Scan for the cell matching the given text and deliver its [x, y] coordinate at center. 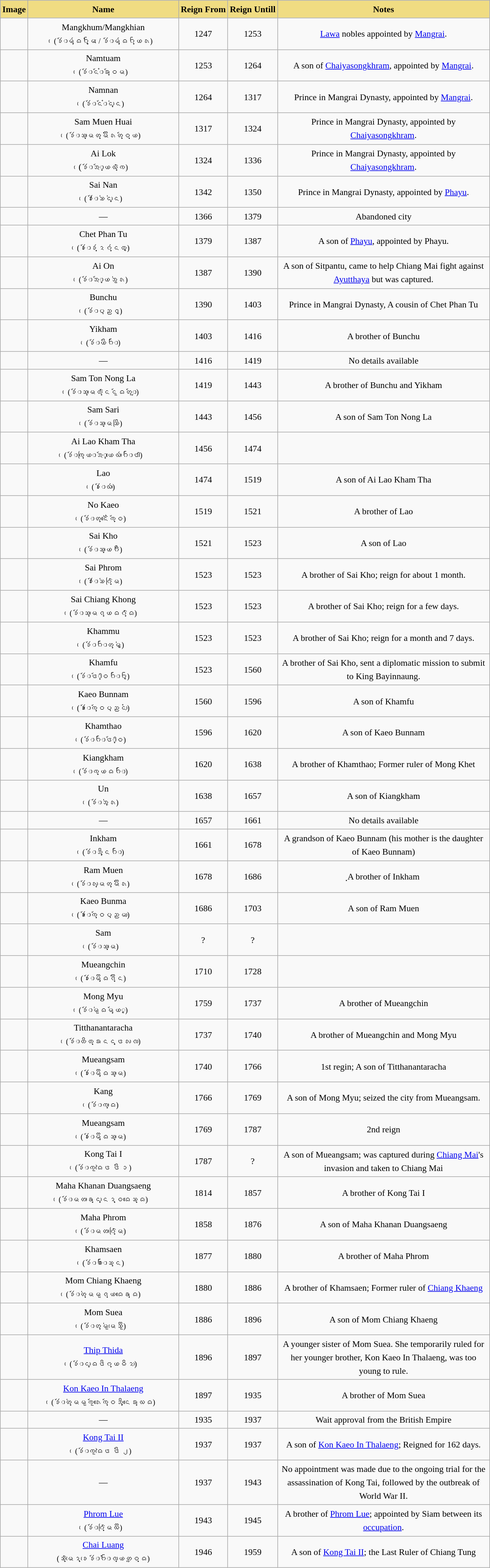
A brother of Mueangchin [383, 1003]
1st regin; A son of Titthanantaracha [383, 1066]
1959 [253, 1552]
Khammu(ᨧᩮᩢ᩶ᩣᨤᩴᩣᩉ᩠ᨾᩪ᩵) [103, 638]
Sam Ton Nong La(ᨧᩮᩢ᩶ᩣᩈᩣ᩠ᨾᨲᩫ᩠ᨶᨶᩬ᩶ᨦᩉ᩶ᩖᩣ) [103, 385]
A brother of Sai Kho; reign for about 1 month. [383, 575]
A son of Maha Khanan Duangsaeng [383, 1224]
1710 [204, 972]
A son of Phayu, appointed by Phayu. [383, 241]
Lao(ᨧᩮᩢ᩶ᩣᩃᩮᩢᩣ) [103, 480]
1945 [253, 1520]
A son of Khamfu [383, 701]
2nd reign [383, 1129]
A son of Ai Lao Kham Tha [383, 480]
1350 [253, 192]
A son of Kong Tai II; the Last Ruler of Chiang Tung [383, 1552]
Sai Chiang Khong(ᨧᩮᩢ᩶ᩣᩈᩣ᩠ᨾᨩ᩠ᨿᨦᨣᩫ᩠ᨦ) [103, 606]
Sam Muen Huai(ᨧᩮᩢ᩶ᩣᩈᩣ᩠ᨾᩉ᩠ᨾᩨ᩵ᩁᩉ᩠᩶ᩅ᩠ᨿ) [103, 129]
A brother of Sai Kho; reign for a few days. [383, 606]
A son of Ram Muen [383, 908]
A grandson of Kaeo Bunnam (his mother is the daughter of Kaeo Bunnam) [383, 845]
Thip Thida(ᨧᩮᩢ᩶ᩣᨶᩣ᩠ᨦᨴᩥᨻ᩠ᨿᨵᩥᨯᩣ) [103, 1357]
Ram Muen(ᨧᩮᩢ᩶ᩣᩁᩣ᩠ᨾᩉ᩠ᨾᩨ᩵ᩁ) [103, 877]
A son of Sitpantu, came to help Chiang Mai fight against Ayutthaya but was captured. [383, 273]
Sai Kho(ᨧᩮᩢ᩶ᩣᩈᩣ᩠ᨿᨤᩳ) [103, 543]
Mueangchin(ᨧᩮᩢ᩶ᩣᨾᩮᩨ᩠ᨦᨩᩨ᩠᩵ᨶ) [103, 972]
Name [103, 9]
Titthanantaracha(ᨧᩮᩢ᩶ᩣᨲᩥᨲ᩠ᨳᨶᨶ᩠ᨴᩁᩣᨩᩣ) [103, 1035]
Chet Phan Tu(ᨧᩮᩢ᩶ᩣᨧᩮᩢ᩠ᨯᨻᩢ᩠ᨶᨲᩪ) [103, 241]
A brother of Sai Kho; reign for a month and 7 days. [383, 638]
Reign From [204, 9]
1728 [253, 972]
A brother of Mueangchin and Mong Myu [383, 1035]
1876 [253, 1224]
A son of Kon Kaeo In Thalaeng; Reigned for 162 days. [383, 1445]
A son of Kaeo Bunnam [383, 733]
Kong Tai II(ᨧᩮᩢ᩶ᩣᨠᩬᨦᨴᩱ ᨴᩦ᩵ ᪂) [103, 1445]
Sam Sari(ᨧᩮᩢ᩶ᩣᩈᩣ᩠ᨾᩈᩕᩦ) [103, 417]
1247 [204, 34]
A brother of Maha Phrom [383, 1256]
A son of Lao [383, 543]
Namnan(ᨧᩮᩢ᩶ᩣᨶ᩶ᩣᩴᨶᩣ᩠᩵ᨶ) [103, 97]
Inkham(ᨧᩮᩢ᩶ᩣᩋᩥ᩠ᨶᨤᩴᩣ) [103, 845]
A son of Sam Ton Nong La [383, 417]
Maha Khanan Duangsaeng(ᨧᩮᩢ᩶ᩣᨾᩉᩣᨡ᩠ᨶᩣ᩠ᨶᨯ᩠ᩅᨦᩈᩯ᩠ᨦ) [103, 1193]
Ai Lao Kham Tha(ᨧᩮᩢ᩶ᩣᨠᩕ᩠ᨿᩣᩋ᩶ᩣ᩠ᨿᩃᩮᩢᩣᨤᩴᩣᨴᩤ) [103, 448]
1759 [204, 1003]
1858 [204, 1224]
Abandoned city [383, 217]
A son of Mom Chiang Khaeng [383, 1319]
1366 [204, 217]
Mangkhum/Mangkhian(ᨧᩮᩢ᩶ᩣᨾᩢ᩠ᨦᨤᩩ᩠᩵ᨾ / ᨧᩮᩢ᩶ᩣᨾᩢ᩠ᨦᨤ᩠ᨿᩁ) [103, 34]
Namtuam(ᨧᩮᩢ᩶ᩣᨶ᩶ᩣᩴᨳ᩠᩶ᩅᨾ) [103, 66]
Notes [383, 9]
Mom Chiang Khaeng(ᨧᩮᩢ᩶ᩣᩉ᩠᩵ᨾᨾᩬᨩ᩠ᨿᨦᨡᩯ᩠ᨦ) [103, 1287]
No Kaeo(ᨧᩮᩢ᩶ᩣᩉ᩠ᨶᩳ᩵ᨠᩯ᩠᩶ᩅ) [103, 511]
Mom Suea(ᨧᩮᩢ᩶ᩣᩉ᩠ᨾᩬ᩵ᨾ​ᩈᩮᩨᩬ) [103, 1319]
Wait approval from the British Empire [383, 1419]
Bunchu(ᨧᩮᩢ᩶ᩣᨷᩩᨬᨩᩪ) [103, 304]
A brother of Kong Tai I [383, 1193]
1703 [253, 908]
A brother of Sai Kho, sent a diplomatic mission to submit to King Bayinnaung. [383, 669]
1814 [204, 1193]
A son of Kiangkham [383, 796]
1877 [204, 1256]
Image [14, 9]
1342 [204, 192]
Khamsaen(ᨧᩮᩢ᩶ᩣᨤᩴᩣᩈᩯ᩠ᨶ) [103, 1256]
A brother of Khamsaen; Former ruler of Chiang Khaeng [383, 1287]
Kon Kaeo In Thalaeng(ᨧᩮᩢ᩶ᩣᩉ᩠᩵ᨾᨾᩬᨠᩬ᩶ᩁᨠᩯ᩠᩶ᩅᩋᩥ᩠ᨶᨳᩯ᩠ᩃᨦ) [103, 1395]
Un(ᨧᩮᩢ᩶ᩣᩋᩩ᩵ᩁ) [103, 796]
No appointment was made due to the ongoing trial for the assassination of Kong Tai, followed by the outbreak of World War II. [383, 1482]
Prince in Mangrai Dynasty, appointed by Phayu. [383, 192]
Kaeo Bunma(ᨧᩮᩢ᩶ᩣᨠᩯ᩠᩶ᩅᨷᩩᨬᨾᩣ) [103, 908]
Kiangkham(ᨧᩮᩢ᩶ᩣᨠ᩠ᨿᨦᨤᩴᩣ) [103, 764]
Lawa nobles appointed by Mangrai. [383, 34]
A brother of Bunchu [383, 336]
A brother of Lao [383, 511]
1946 [204, 1552]
1857 [253, 1193]
Prince in Mangrai Dynasty, appointed by Mangrai. [383, 97]
A son of Chaiyasongkhram, appointed by Mangrai. [383, 66]
A younger sister of Mom Suea. She temporarily ruled for her younger brother, Kon Kaeo In Thalaeng, was too young to rule. [383, 1357]
Kaeo Bunnam(ᨧᩮᩢ᩶ᩣᨠᩯ᩠᩶ᩅᨷᩩᨬᨶᩣᩴ) [103, 701]
A brother of Mom Suea [383, 1395]
Sai Nan(ᨧᩮᩢ᩶ᩣᩈᩱ᩵ᨶᩣ᩠᩵ᨶ) [103, 192]
Sai Phrom(ᨧᩮᩢ᩶ᩣᩈᩱ᩵ᨻᩕᩫ᩠ᨾ) [103, 575]
1336 [253, 160]
Reign Untill [253, 9]
Chai Luang(ᩈᩫ᩠ᨾᨯᩮ᩠ᨧᨧᩮᩢ᩶ᩣᨼ᩶ᩣᨩᩣ᩠ᨿᩉᩖᩅ᩠ᨦ) [103, 1552]
Khamfu(ᨧᩮᩢ᩶ᩣᨴ᩶ᩤ᩠ᩅᨤᩴᩣᨼᩪ) [103, 669]
A brother of Bunchu and Yikham [383, 385]
Yikham(ᨧᩮᩢ᩶ᩣᨿᩦ᩵ᨤᩴᩣ) [103, 336]
Maha Phrom(ᨧᩮᩢ᩶ᩣᨾᩉᩣᨻᩕᩫ᩠ᨾ) [103, 1224]
Mong Myu(ᨧᩮᩢ᩶ᩣᨾᩬ᩵ᨦᨾ᩠᩶ᨿᩪ) [103, 1003]
A son of Mueangsam; was captured during Chiang Mai's invasion and taken to Chiang Mai [383, 1161]
Ai On(ᨧᩮᩢ᩶ᩣᩋ᩶ᩣ᩠ᨿᩋᩬ᩵ᩁ) [103, 273]
Ai Lok(ᨧᩮᩢ᩶ᩣᩋ᩶ᩣ᩠ᨿᩃᩫ᩠ᨠ) [103, 160]
A brother of Khamthao; Former ruler of Mong Khet [383, 764]
Prince in Mangrai Dynasty, A cousin of Chet Phan Tu [383, 304]
Phrom Lue(ᨧᩮᩢ᩶ᩣᨻᩕᩫ᩠ᨾᩃᩨ) [103, 1520]
Kang(ᨧᩮᩢ᩶ᩣᨠᩣ᩠ᨦ) [103, 1098]
Kong Tai I(ᨧᩮᩢ᩶ᩣᨠᩬᨦᨴᩱ​​ ᨴᩦ᩵ ᪁) [103, 1161]
A brother of Phrom Lue; appointed by Siam between its occupation. [383, 1520]
Sam(ᨧᩮᩢ᩶ᩣᩈᩣ᩠ᨾ) [103, 940]
A son of Mong Myu; seized the city from Mueangsam. [383, 1098]
ฺA brother of Inkham [383, 877]
Khamthao(ᨧᩮᩢ᩶ᩣᨤᩴᩣᨴ᩶ᩤ᩠ᩅ) [103, 733]
